Search for the cell housing the specified text and yield its (X, Y) center coordinate. 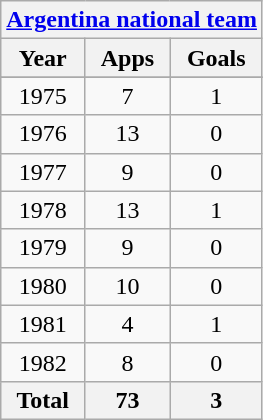
1980 (43, 286)
Year (43, 58)
8 (128, 362)
10 (128, 286)
Goals (216, 58)
Total (43, 400)
73 (128, 400)
1975 (43, 96)
1978 (43, 210)
Apps (128, 58)
1982 (43, 362)
1977 (43, 172)
1981 (43, 324)
4 (128, 324)
1979 (43, 248)
7 (128, 96)
3 (216, 400)
1976 (43, 134)
Argentina national team (132, 20)
